Extract the [X, Y] coordinate from the center of the cell holding the provided text.  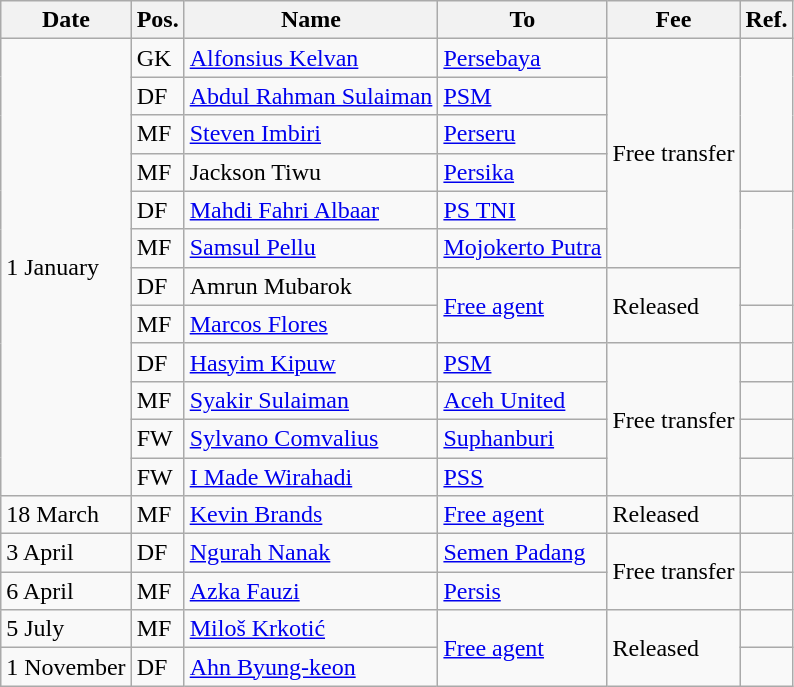
Persis [522, 591]
Sylvano Comvalius [311, 438]
Kevin Brands [311, 515]
Aceh United [522, 400]
Name [311, 20]
Fee [674, 20]
1 January [66, 268]
Perseru [522, 134]
1 November [66, 667]
Syakir Sulaiman [311, 400]
6 April [66, 591]
Jackson Tiwu [311, 172]
Steven Imbiri [311, 134]
Suphanburi [522, 438]
Azka Fauzi [311, 591]
18 March [66, 515]
Pos. [158, 20]
GK [158, 58]
Ahn Byung-keon [311, 667]
Ngurah Nanak [311, 553]
Abdul Rahman Sulaiman [311, 96]
PS TNI [522, 210]
Persika [522, 172]
Mojokerto Putra [522, 248]
To [522, 20]
Marcos Flores [311, 324]
Miloš Krkotić [311, 629]
Samsul Pellu [311, 248]
Alfonsius Kelvan [311, 58]
PSS [522, 477]
Semen Padang [522, 553]
3 April [66, 553]
Hasyim Kipuw [311, 362]
Persebaya [522, 58]
I Made Wirahadi [311, 477]
5 July [66, 629]
Ref. [766, 20]
Date [66, 20]
Amrun Mubarok [311, 286]
Mahdi Fahri Albaar [311, 210]
